Return [X, Y] of the center of cell containing provided text 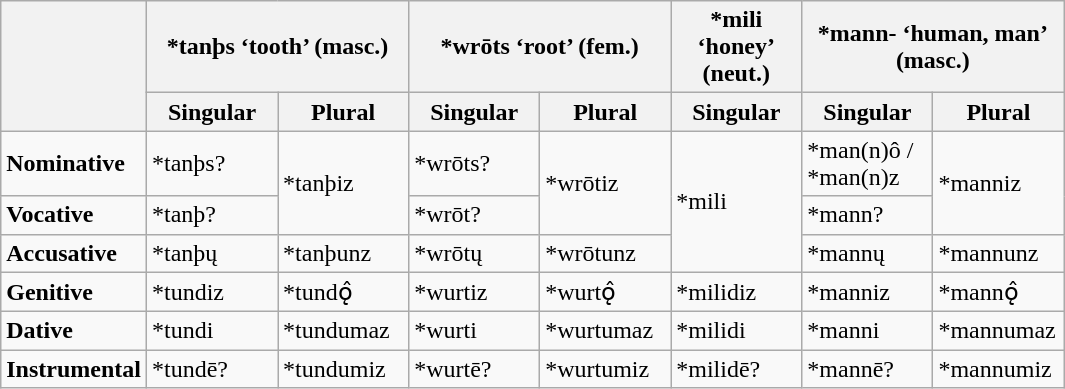
*wrōt? [474, 215]
*man(n)ô / *man(n)z [868, 164]
*wurtē? [474, 369]
*mili [736, 202]
*mannumaz [998, 331]
*tundi [212, 331]
*mann- ‘human, man’ (masc.) [933, 47]
*mann? [868, 215]
*tanþų [212, 253]
Instrumental [74, 369]
*mannunz [998, 253]
*wrōts? [474, 164]
*tundumiz [344, 369]
*mannumiz [998, 369]
*milidi [736, 331]
Vocative [74, 215]
*tundiz [212, 292]
Accusative [74, 253]
*wrōtų [474, 253]
*tanþs ‘tooth’ (masc.) [277, 47]
Dative [74, 331]
*wurtǫ̂ [606, 292]
*wurtumiz [606, 369]
*wrōtiz [606, 182]
*wurtiz [474, 292]
*tundǫ̂ [344, 292]
*tundumaz [344, 331]
*tanþs? [212, 164]
*tanþ? [212, 215]
*tanþiz [344, 182]
*mannǫ̂ [998, 292]
*wrōtunz [606, 253]
*mannē? [868, 369]
*manni [868, 331]
Nominative [74, 164]
*wurti [474, 331]
Genitive [74, 292]
*mannų [868, 253]
*milidiz [736, 292]
*milidē? [736, 369]
*tanþunz [344, 253]
*wrōts ‘root’ (fem.) [540, 47]
*wurtumaz [606, 331]
*tundē? [212, 369]
*mili ‘honey’ (neut.) [736, 47]
